Pinpoint the cell where the given text exists, returning its [x, y] midpoint coordinate. 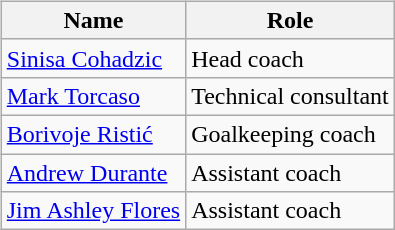
Andrew Durante [93, 173]
Head coach [290, 58]
Jim Ashley Flores [93, 211]
Technical consultant [290, 96]
Goalkeeping coach [290, 134]
Name [93, 20]
Borivoje Ristić [93, 134]
Sinisa Cohadzic [93, 58]
Role [290, 20]
Mark Torcaso [93, 96]
